Return (X, Y) of the center of cell containing provided text 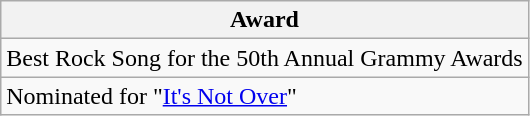
Nominated for "It's Not Over" (264, 96)
Award (264, 20)
Best Rock Song for the 50th Annual Grammy Awards (264, 58)
